Determine the (X, Y) coordinate at the center of the cell enclosing the given text.  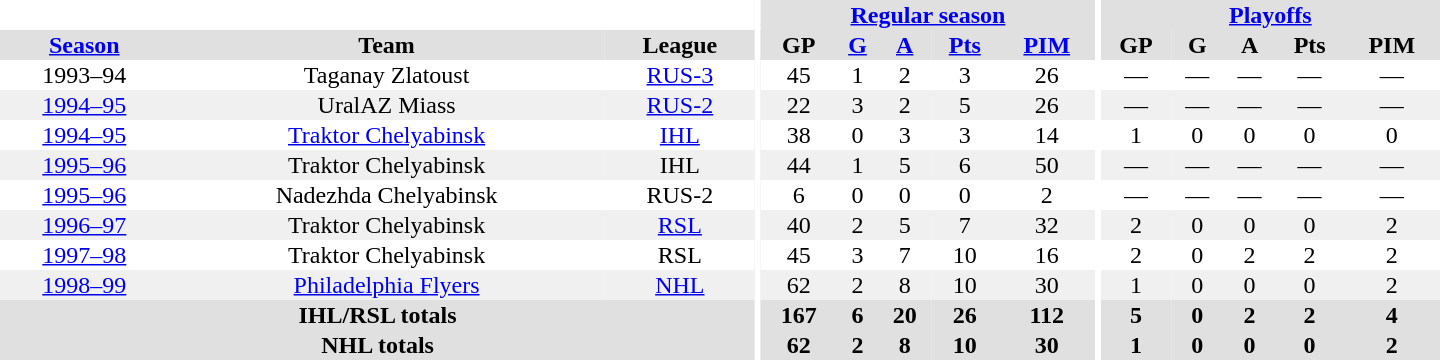
NHL (680, 285)
1997–98 (84, 255)
Season (84, 45)
UralAZ Miass (387, 105)
NHL totals (378, 345)
40 (799, 225)
Regular season (928, 15)
1996–97 (84, 225)
16 (1047, 255)
112 (1047, 315)
1993–94 (84, 75)
Philadelphia Flyers (387, 285)
RUS-3 (680, 75)
Team (387, 45)
44 (799, 165)
32 (1047, 225)
Playoffs (1270, 15)
50 (1047, 165)
IHL/RSL totals (378, 315)
167 (799, 315)
22 (799, 105)
Taganay Zlatoust (387, 75)
14 (1047, 135)
Nadezhda Chelyabinsk (387, 195)
League (680, 45)
38 (799, 135)
4 (1392, 315)
20 (905, 315)
1998–99 (84, 285)
